Extract the [x, y] coordinate from the center of the cell holding the provided text.  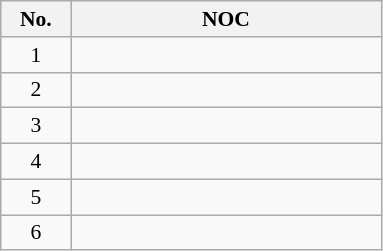
4 [36, 162]
6 [36, 233]
NOC [226, 19]
No. [36, 19]
2 [36, 90]
1 [36, 55]
3 [36, 126]
5 [36, 197]
